Identify which cell holds the provided text, then report its [x, y] central coordinate. 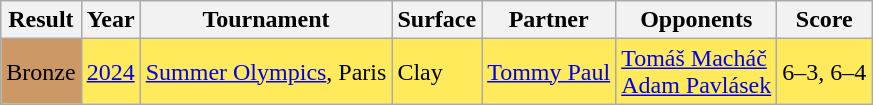
Tommy Paul [549, 72]
Result [41, 20]
Partner [549, 20]
Score [824, 20]
2024 [110, 72]
Tomáš Macháč Adam Pavlásek [696, 72]
Bronze [41, 72]
Opponents [696, 20]
Tournament [266, 20]
Clay [437, 72]
Summer Olympics, Paris [266, 72]
6–3, 6–4 [824, 72]
Surface [437, 20]
Year [110, 20]
